For the text-containing cell, return its midpoint in [X, Y] coordinate format. 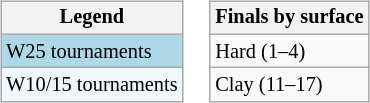
W25 tournaments [92, 51]
Finals by surface [289, 18]
W10/15 tournaments [92, 85]
Hard (1–4) [289, 51]
Legend [92, 18]
Clay (11–17) [289, 85]
